From the cell containing the given text, extract its center point as (x, y) coordinate. 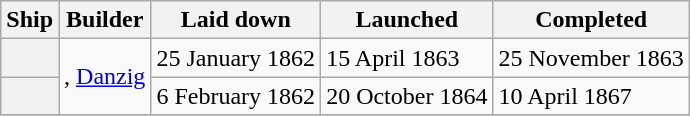
, Danzig (105, 77)
15 April 1863 (407, 58)
25 November 1863 (591, 58)
Ship (30, 20)
Laid down (236, 20)
Launched (407, 20)
10 April 1867 (591, 96)
6 February 1862 (236, 96)
Builder (105, 20)
Completed (591, 20)
20 October 1864 (407, 96)
25 January 1862 (236, 58)
